Output the [X, Y] coordinate of the center of the cell containing the given text.  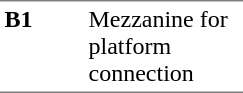
B1 [42, 46]
Mezzanine for platform connection [164, 46]
